For the text-containing cell, return its midpoint in (x, y) coordinate format. 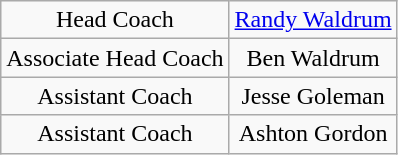
Ben Waldrum (313, 58)
Head Coach (115, 20)
Associate Head Coach (115, 58)
Randy Waldrum (313, 20)
Ashton Gordon (313, 134)
Jesse Goleman (313, 96)
